Return [x, y] of the center of cell containing provided text 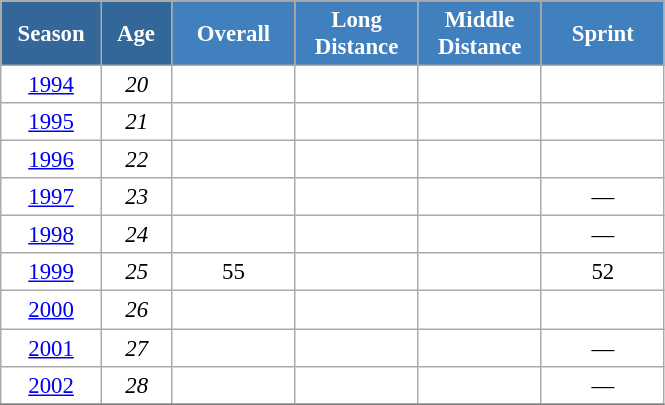
23 [136, 197]
22 [136, 160]
Middle Distance [480, 34]
Sprint [602, 34]
1998 [52, 235]
52 [602, 273]
25 [136, 273]
2001 [52, 348]
20 [136, 85]
21 [136, 122]
27 [136, 348]
2002 [52, 385]
55 [234, 273]
28 [136, 385]
1995 [52, 122]
Age [136, 34]
1994 [52, 85]
1996 [52, 160]
1999 [52, 273]
24 [136, 235]
Overall [234, 34]
2000 [52, 310]
26 [136, 310]
Long Distance [356, 34]
Season [52, 34]
1997 [52, 197]
